Extract the [x, y] coordinate from the center of the cell holding the provided text.  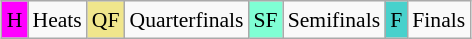
Heats [58, 20]
Quarterfinals [187, 20]
SF [266, 20]
QF [106, 20]
H [15, 20]
Semifinals [334, 20]
F [396, 20]
Finals [438, 20]
